From the cell containing the given text, extract its center point as (x, y) coordinate. 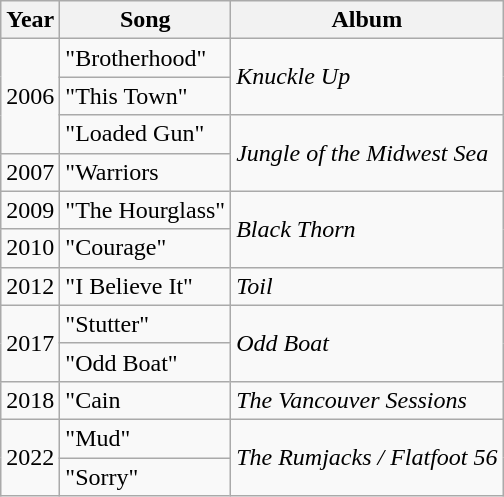
2009 (30, 210)
"Mud" (146, 438)
Year (30, 20)
2017 (30, 343)
"Cain (146, 400)
"The Hourglass" (146, 210)
"Odd Boat" (146, 362)
Toil (367, 286)
2022 (30, 457)
"This Town" (146, 96)
Album (367, 20)
"Courage" (146, 248)
Song (146, 20)
2007 (30, 172)
Odd Boat (367, 343)
Jungle of the Midwest Sea (367, 153)
The Vancouver Sessions (367, 400)
2018 (30, 400)
The Rumjacks / Flatfoot 56 (367, 457)
"Warriors (146, 172)
"Brotherhood" (146, 58)
2012 (30, 286)
Knuckle Up (367, 77)
"Sorry" (146, 477)
Black Thorn (367, 229)
2010 (30, 248)
"Loaded Gun" (146, 134)
"Stutter" (146, 324)
2006 (30, 96)
"I Believe It" (146, 286)
